Locate the cell with the specified text and output its (X, Y) center coordinate. 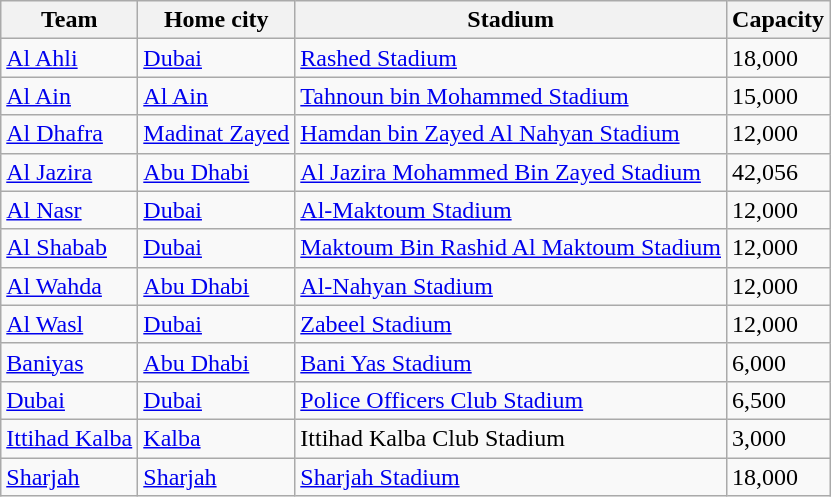
Ittihad Kalba (70, 438)
Zabeel Stadium (511, 324)
Al Shabab (70, 248)
Al Dhafra (70, 134)
Hamdan bin Zayed Al Nahyan Stadium (511, 134)
Al Jazira Mohammed Bin Zayed Stadium (511, 172)
Ittihad Kalba Club Stadium (511, 438)
Al Nasr (70, 210)
Al-Maktoum Stadium (511, 210)
Sharjah Stadium (511, 477)
Tahnoun bin Mohammed Stadium (511, 96)
Al Ahli (70, 58)
Al Wasl (70, 324)
Rashed Stadium (511, 58)
Home city (216, 20)
15,000 (778, 96)
Al Jazira (70, 172)
Capacity (778, 20)
Baniyas (70, 362)
6,000 (778, 362)
Stadium (511, 20)
Kalba (216, 438)
Maktoum Bin Rashid Al Maktoum Stadium (511, 248)
Al Wahda (70, 286)
Bani Yas Stadium (511, 362)
3,000 (778, 438)
6,500 (778, 400)
42,056 (778, 172)
Al-Nahyan Stadium (511, 286)
Police Officers Club Stadium (511, 400)
Madinat Zayed (216, 134)
Team (70, 20)
